Scan for the cell matching the given text and deliver its (X, Y) coordinate at center. 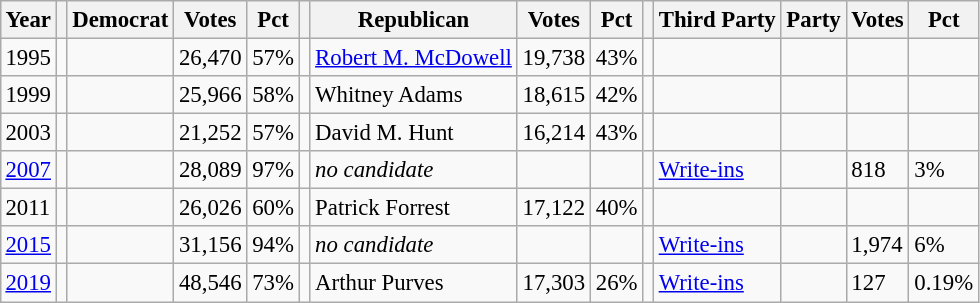
48,546 (210, 283)
97% (273, 170)
1999 (28, 95)
Republican (414, 20)
26,026 (210, 208)
2007 (28, 170)
2015 (28, 245)
28,089 (210, 170)
Democrat (120, 20)
Robert M. McDowell (414, 57)
David M. Hunt (414, 133)
6% (944, 245)
26,470 (210, 57)
Patrick Forrest (414, 208)
19,738 (554, 57)
1995 (28, 57)
17,303 (554, 283)
58% (273, 95)
Year (28, 20)
818 (878, 170)
21,252 (210, 133)
Party (814, 20)
60% (273, 208)
26% (616, 283)
2003 (28, 133)
2011 (28, 208)
94% (273, 245)
Arthur Purves (414, 283)
16,214 (554, 133)
127 (878, 283)
3% (944, 170)
40% (616, 208)
17,122 (554, 208)
Third Party (717, 20)
31,156 (210, 245)
0.19% (944, 283)
2019 (28, 283)
1,974 (878, 245)
42% (616, 95)
Whitney Adams (414, 95)
73% (273, 283)
25,966 (210, 95)
18,615 (554, 95)
